Search for the cell housing the specified text and yield its [x, y] center coordinate. 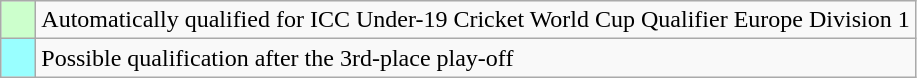
Automatically qualified for ICC Under-19 Cricket World Cup Qualifier Europe Division 1 [476, 20]
Possible qualification after the 3rd-place play-off [476, 58]
